Find where the given text appears and provide that cell's center as (X, Y) coordinate. 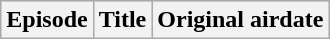
Original airdate (240, 20)
Episode (47, 20)
Title (122, 20)
